Find where the given text appears and provide that cell's center as [x, y] coordinate. 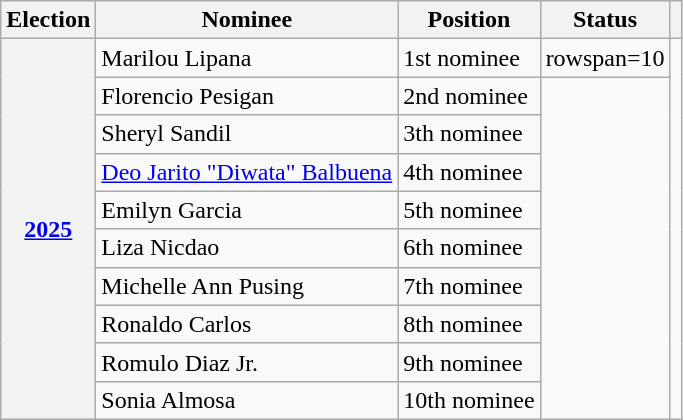
Marilou Lipana [247, 58]
Liza Nicdao [247, 248]
2025 [48, 230]
2nd nominee [469, 96]
6th nominee [469, 248]
Position [469, 20]
1st nominee [469, 58]
8th nominee [469, 324]
Deo Jarito "Diwata" Balbuena [247, 172]
10th nominee [469, 400]
9th nominee [469, 362]
Michelle Ann Pusing [247, 286]
Ronaldo Carlos [247, 324]
rowspan=10 [605, 58]
Romulo Diaz Jr. [247, 362]
3th nominee [469, 134]
Election [48, 20]
Nominee [247, 20]
5th nominee [469, 210]
Sonia Almosa [247, 400]
Status [605, 20]
Florencio Pesigan [247, 96]
Emilyn Garcia [247, 210]
4th nominee [469, 172]
7th nominee [469, 286]
Sheryl Sandil [247, 134]
